Return [x, y] of the center of cell containing provided text 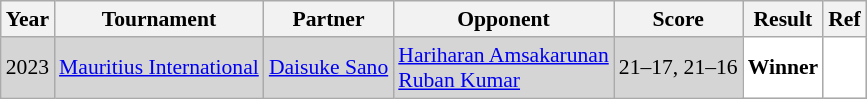
2023 [28, 68]
Ref [844, 19]
21–17, 21–16 [678, 68]
Result [784, 19]
Score [678, 19]
Mauritius International [159, 68]
Winner [784, 68]
Partner [328, 19]
Year [28, 19]
Tournament [159, 19]
Opponent [504, 19]
Hariharan Amsakarunan Ruban Kumar [504, 68]
Daisuke Sano [328, 68]
